Detect which cell encompasses the target text, then output its [x, y] center coordinate. 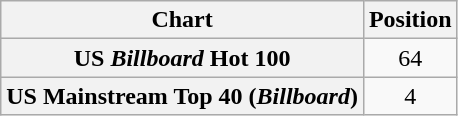
Position [410, 20]
US Mainstream Top 40 (Billboard) [182, 96]
64 [410, 58]
Chart [182, 20]
US Billboard Hot 100 [182, 58]
4 [410, 96]
